Scan for the cell matching the given text and deliver its [x, y] coordinate at center. 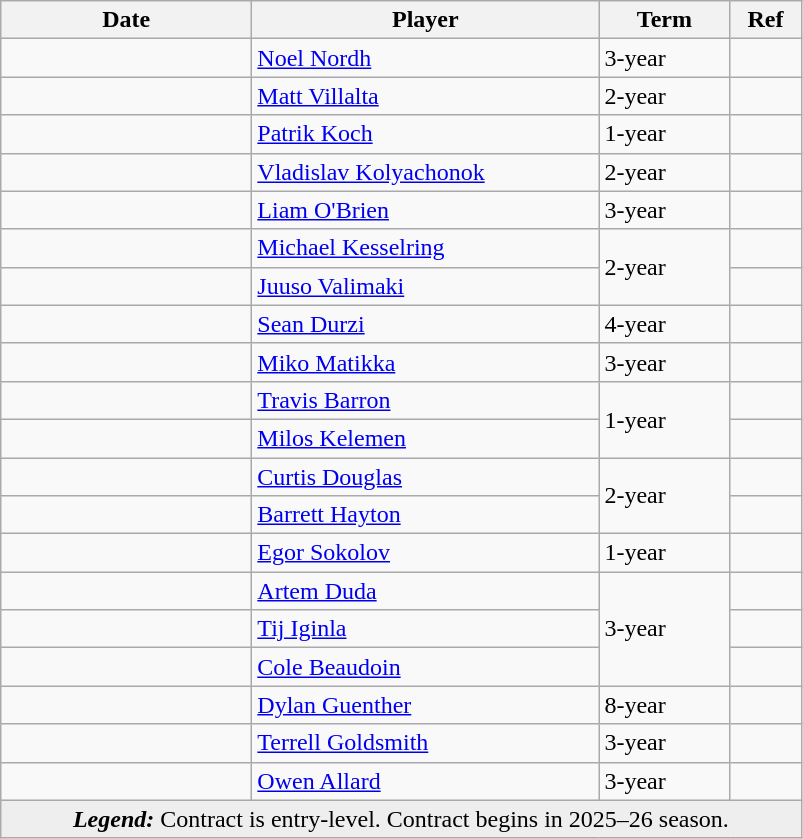
Egor Sokolov [426, 553]
4-year [664, 324]
Cole Beaudoin [426, 667]
Tij Iginla [426, 629]
Owen Allard [426, 781]
Date [126, 20]
Legend: Contract is entry-level. Contract begins in 2025–26 season. [401, 819]
Matt Villalta [426, 96]
Curtis Douglas [426, 477]
Artem Duda [426, 591]
Liam O'Brien [426, 210]
Term [664, 20]
Juuso Valimaki [426, 286]
Dylan Guenther [426, 705]
Vladislav Kolyachonok [426, 172]
Michael Kesselring [426, 248]
Milos Kelemen [426, 438]
Sean Durzi [426, 324]
Barrett Hayton [426, 515]
Noel Nordh [426, 58]
8-year [664, 705]
Travis Barron [426, 400]
Miko Matikka [426, 362]
Terrell Goldsmith [426, 743]
Player [426, 20]
Patrik Koch [426, 134]
Ref [766, 20]
